Locate the cell with the specified text and output its [x, y] center coordinate. 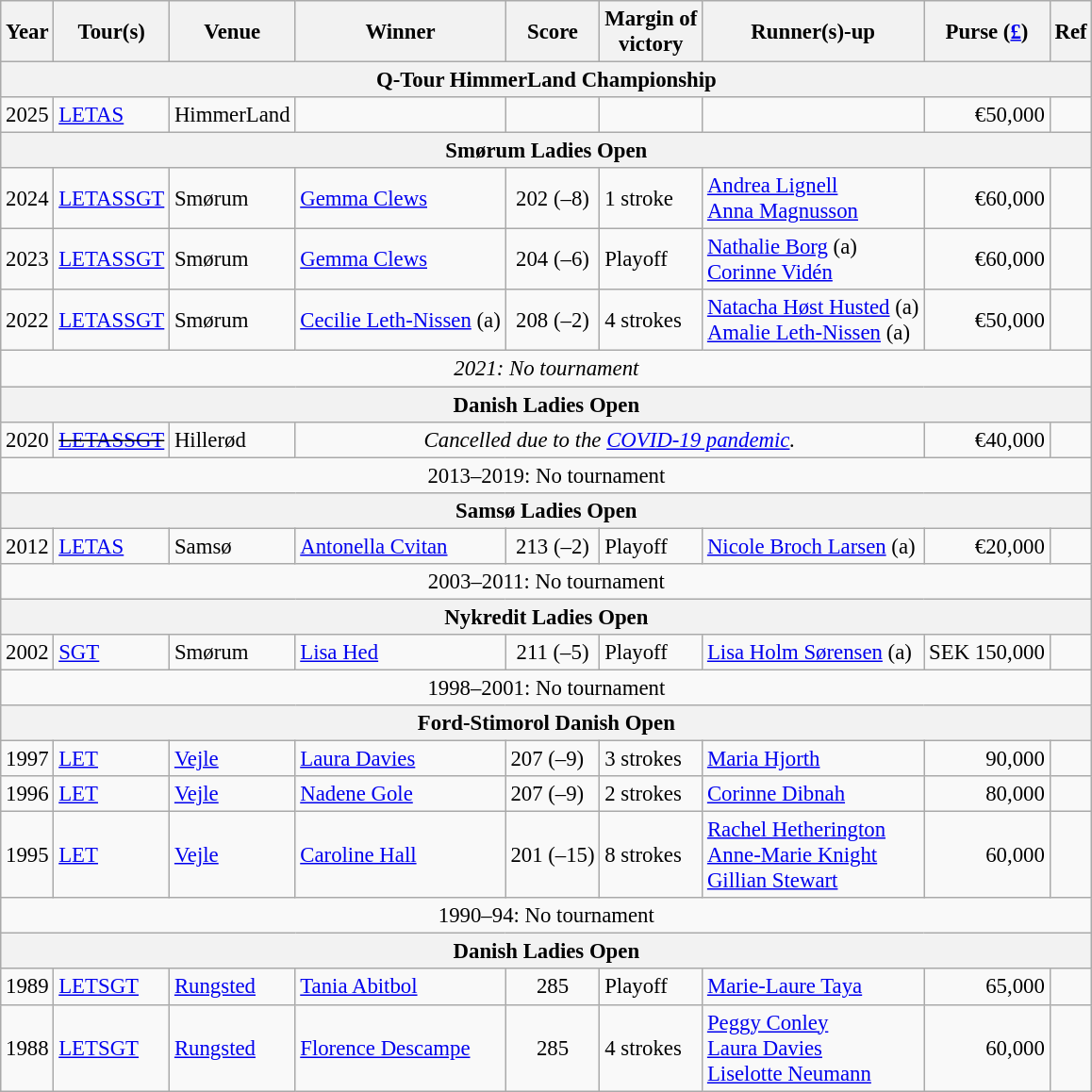
2 strokes [651, 794]
1990–94: No tournament [547, 916]
208 (–2) [553, 321]
202 (–8) [553, 198]
1988 [27, 1048]
213 (–2) [553, 546]
1998–2001: No tournament [547, 687]
2003–2011: No tournament [547, 582]
2002 [27, 653]
1997 [27, 759]
8 strokes [651, 855]
Tania Abitbol [400, 987]
Purse (£) [986, 32]
Marie-Laure Taya [813, 987]
Andrea Lignell Anna Magnusson [813, 198]
3 strokes [651, 759]
Ref [1071, 32]
2021: No tournament [547, 369]
Tour(s) [111, 32]
Nykredit Ladies Open [547, 617]
Nathalie Borg (a) Corinne Vidén [813, 260]
Hillerød [232, 439]
65,000 [986, 987]
SGT [111, 653]
Natacha Høst Husted (a) Amalie Leth-Nissen (a) [813, 321]
Maria Hjorth [813, 759]
204 (–6) [553, 260]
SEK 150,000 [986, 653]
Corinne Dibnah [813, 794]
2020 [27, 439]
Ford-Stimorol Danish Open [547, 723]
Score [553, 32]
Cancelled due to the COVID-19 pandemic. [609, 439]
2024 [27, 198]
HimmerLand [232, 115]
Q-Tour HimmerLand Championship [547, 80]
2012 [27, 546]
Lisa Hed [400, 653]
Year [27, 32]
Florence Descampe [400, 1048]
1996 [27, 794]
Peggy Conley Laura Davies Liselotte Neumann [813, 1048]
€20,000 [986, 546]
Samsø [232, 546]
Caroline Hall [400, 855]
Laura Davies [400, 759]
2013–2019: No tournament [547, 475]
Venue [232, 32]
2022 [27, 321]
1 stroke [651, 198]
1989 [27, 987]
Rachel Hetherington Anne-Marie Knight Gillian Stewart [813, 855]
90,000 [986, 759]
Nicole Broch Larsen (a) [813, 546]
Margin ofvictory [651, 32]
201 (–15) [553, 855]
211 (–5) [553, 653]
Nadene Gole [400, 794]
Lisa Holm Sørensen (a) [813, 653]
Samsø Ladies Open [547, 510]
2025 [27, 115]
Winner [400, 32]
Cecilie Leth-Nissen (a) [400, 321]
2023 [27, 260]
Antonella Cvitan [400, 546]
80,000 [986, 794]
Smørum Ladies Open [547, 151]
1995 [27, 855]
€40,000 [986, 439]
Runner(s)-up [813, 32]
